Search for the cell housing the specified text and yield its [x, y] center coordinate. 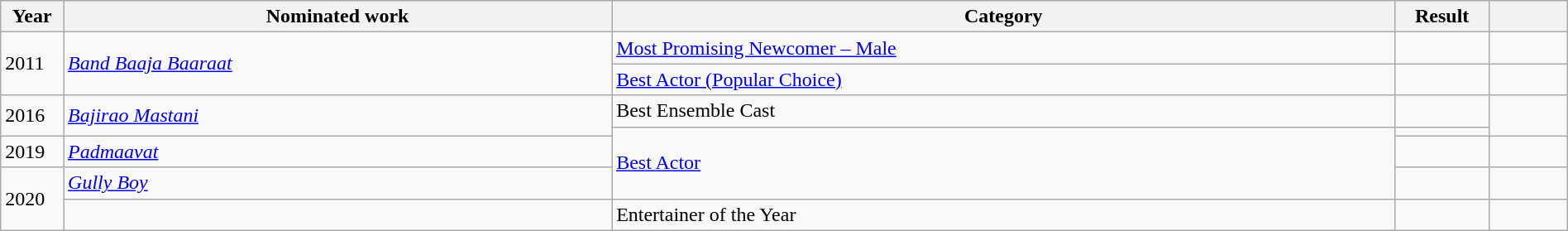
Padmaavat [337, 152]
Year [32, 17]
2016 [32, 116]
Entertainer of the Year [1004, 214]
2011 [32, 64]
Best Ensemble Cast [1004, 111]
Bajirao Mastani [337, 116]
Most Promising Newcomer – Male [1004, 48]
2020 [32, 199]
Best Actor [1004, 162]
Result [1442, 17]
Category [1004, 17]
Band Baaja Baaraat [337, 64]
Gully Boy [337, 183]
Best Actor (Popular Choice) [1004, 79]
2019 [32, 152]
Nominated work [337, 17]
